For the text-containing cell, return its midpoint in (x, y) coordinate format. 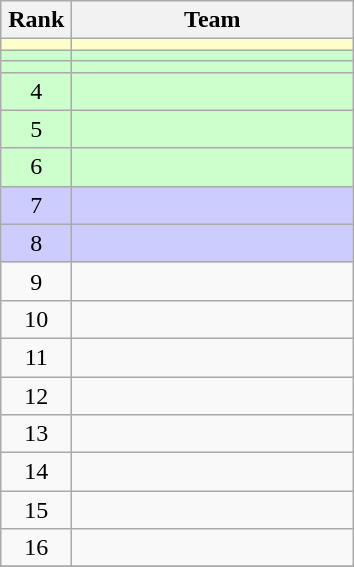
Team (212, 20)
11 (36, 357)
7 (36, 205)
16 (36, 548)
5 (36, 129)
15 (36, 510)
13 (36, 434)
4 (36, 91)
14 (36, 472)
10 (36, 319)
Rank (36, 20)
8 (36, 243)
6 (36, 167)
12 (36, 395)
9 (36, 281)
